From the cell containing the given text, extract its center point as [x, y] coordinate. 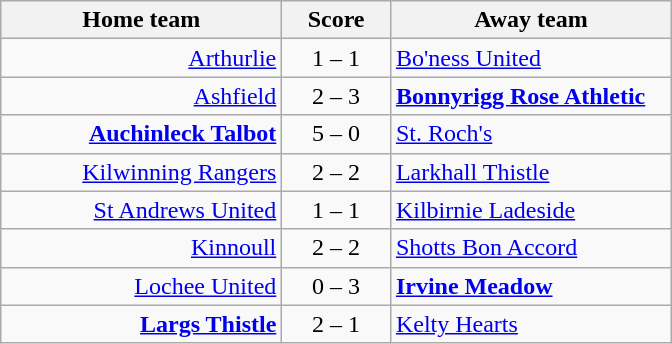
5 – 0 [336, 134]
Kinnoull [142, 248]
Auchinleck Talbot [142, 134]
Ashfield [142, 96]
Bo'ness United [530, 58]
2 – 3 [336, 96]
St. Roch's [530, 134]
0 – 3 [336, 286]
Irvine Meadow [530, 286]
Arthurlie [142, 58]
St Andrews United [142, 210]
Kelty Hearts [530, 324]
Away team [530, 20]
Shotts Bon Accord [530, 248]
Home team [142, 20]
Score [336, 20]
Kilbirnie Ladeside [530, 210]
Lochee United [142, 286]
Largs Thistle [142, 324]
Kilwinning Rangers [142, 172]
2 – 1 [336, 324]
Bonnyrigg Rose Athletic [530, 96]
Larkhall Thistle [530, 172]
